Return the [X, Y] coordinate for the center point of the cell that contains the specified text.  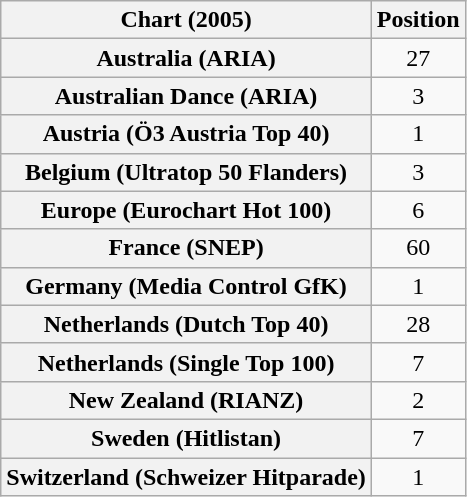
2 [418, 400]
France (SNEP) [186, 248]
27 [418, 58]
Austria (Ö3 Austria Top 40) [186, 134]
28 [418, 324]
Position [418, 20]
6 [418, 210]
Sweden (Hitlistan) [186, 438]
New Zealand (RIANZ) [186, 400]
Switzerland (Schweizer Hitparade) [186, 477]
Netherlands (Dutch Top 40) [186, 324]
Netherlands (Single Top 100) [186, 362]
Germany (Media Control GfK) [186, 286]
Australia (ARIA) [186, 58]
60 [418, 248]
Belgium (Ultratop 50 Flanders) [186, 172]
Chart (2005) [186, 20]
Australian Dance (ARIA) [186, 96]
Europe (Eurochart Hot 100) [186, 210]
